Identify which cell holds the provided text, then report its [X, Y] central coordinate. 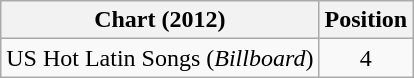
4 [366, 58]
US Hot Latin Songs (Billboard) [160, 58]
Position [366, 20]
Chart (2012) [160, 20]
